From the cell containing the given text, extract its center point as [X, Y] coordinate. 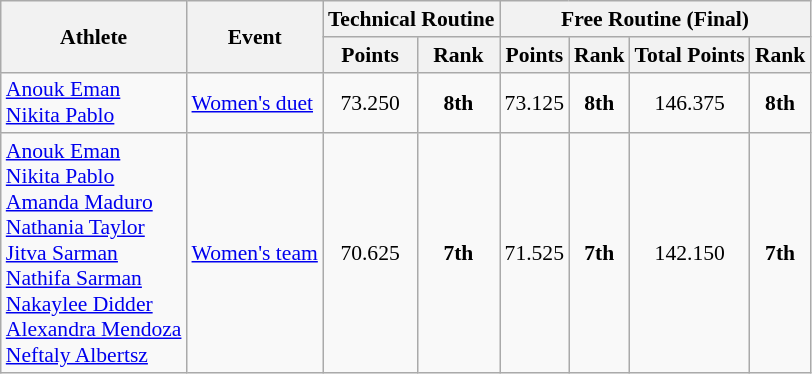
Anouk EmanNikita Pablo [94, 102]
Free Routine (Final) [656, 19]
70.625 [370, 254]
Total Points [690, 55]
Event [254, 36]
Women's duet [254, 102]
Women's team [254, 254]
73.125 [534, 102]
142.150 [690, 254]
Anouk EmanNikita PabloAmanda MaduroNathania TaylorJitva SarmanNathifa SarmanNakaylee DidderAlexandra MendozaNeftaly Albertsz [94, 254]
Technical Routine [412, 19]
Athlete [94, 36]
71.525 [534, 254]
146.375 [690, 102]
73.250 [370, 102]
